Extract the [x, y] coordinate from the center of the cell holding the provided text.  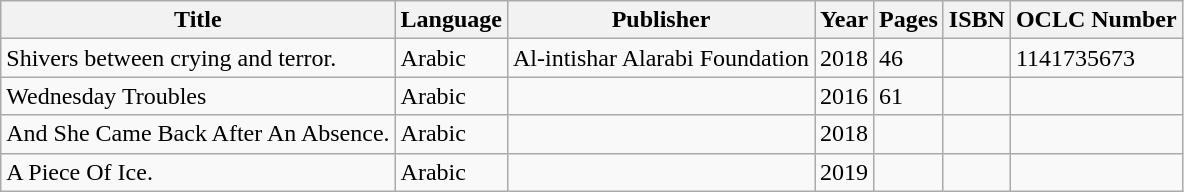
OCLC Number [1096, 20]
Pages [909, 20]
Shivers between crying and terror. [198, 58]
Al-intishar Alarabi Foundation [660, 58]
2016 [844, 96]
Wednesday Troubles [198, 96]
61 [909, 96]
Title [198, 20]
1141735673 [1096, 58]
Year [844, 20]
Publisher [660, 20]
46 [909, 58]
A Piece Of Ice. [198, 172]
2019 [844, 172]
ISBN [976, 20]
Language [451, 20]
And She Came Back After An Absence. [198, 134]
